Output the (X, Y) coordinate of the center of the cell containing the given text.  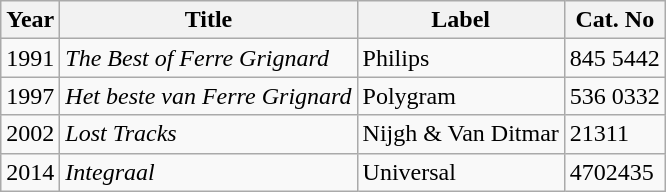
Cat. No (614, 20)
Label (460, 20)
1997 (30, 96)
Lost Tracks (208, 134)
845 5442 (614, 58)
4702435 (614, 172)
1991 (30, 58)
2014 (30, 172)
The Best of Ferre Grignard (208, 58)
Het beste van Ferre Grignard (208, 96)
536 0332 (614, 96)
Nijgh & Van Ditmar (460, 134)
21311 (614, 134)
Integraal (208, 172)
2002 (30, 134)
Philips (460, 58)
Polygram (460, 96)
Year (30, 20)
Universal (460, 172)
Title (208, 20)
